Search for the cell housing the specified text and yield its [X, Y] center coordinate. 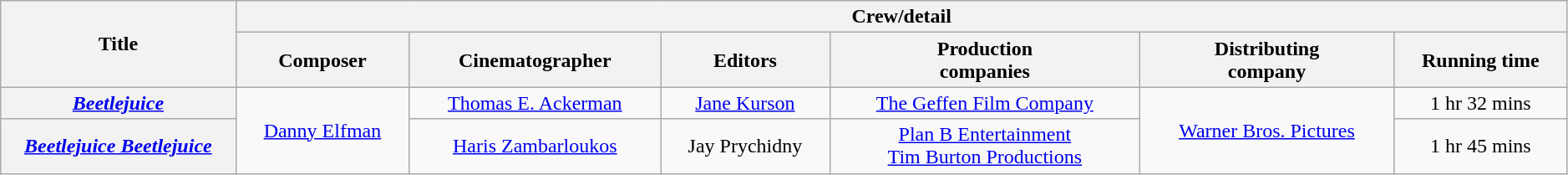
1 hr 32 mins [1480, 103]
Jane Kurson [745, 103]
The Geffen Film Company [985, 103]
Danny Elfman [322, 131]
Productioncompanies [985, 60]
1 hr 45 mins [1480, 146]
Beetlejuice Beetlejuice [119, 146]
Haris Zambarloukos [535, 146]
Jay Prychidny [745, 146]
Title [119, 44]
Beetlejuice [119, 103]
Composer [322, 60]
Warner Bros. Pictures [1267, 131]
Crew/detail [901, 17]
Running time [1480, 60]
Distributingcompany [1267, 60]
Cinematographer [535, 60]
Thomas E. Ackerman [535, 103]
Editors [745, 60]
Plan B EntertainmentTim Burton Productions [985, 146]
